Pinpoint the cell where the given text exists, returning its [x, y] midpoint coordinate. 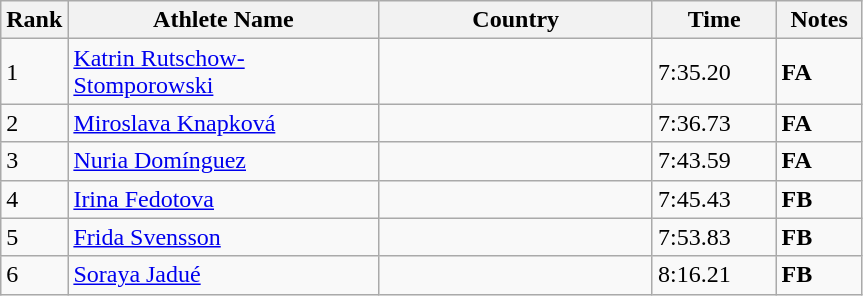
Frida Svensson [224, 237]
7:45.43 [714, 199]
5 [34, 237]
3 [34, 161]
Country [516, 20]
Athlete Name [224, 20]
1 [34, 72]
Katrin Rutschow-Stomporowski [224, 72]
Miroslava Knapková [224, 123]
7:36.73 [714, 123]
Soraya Jadué [224, 275]
Irina Fedotova [224, 199]
8:16.21 [714, 275]
6 [34, 275]
7:43.59 [714, 161]
Time [714, 20]
Notes [819, 20]
2 [34, 123]
Nuria Domínguez [224, 161]
4 [34, 199]
7:53.83 [714, 237]
Rank [34, 20]
7:35.20 [714, 72]
